Identify which cell holds the provided text, then report its [x, y] central coordinate. 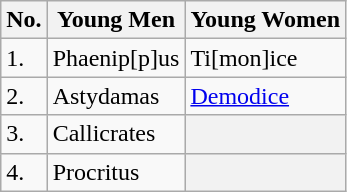
4. [24, 172]
1. [24, 58]
3. [24, 134]
Phaenip[p]us [116, 58]
Demodice [266, 96]
No. [24, 20]
Young Men [116, 20]
Astydamas [116, 96]
Callicrates [116, 134]
2. [24, 96]
Ti[mon]ice [266, 58]
Young Women [266, 20]
Procritus [116, 172]
